Determine the (X, Y) coordinate at the center of the cell enclosing the given text.  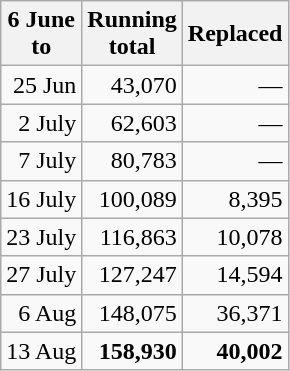
6 Juneto (42, 34)
7 July (42, 161)
13 Aug (42, 351)
80,783 (132, 161)
158,930 (132, 351)
116,863 (132, 237)
148,075 (132, 313)
14,594 (235, 275)
27 July (42, 275)
36,371 (235, 313)
43,070 (132, 85)
40,002 (235, 351)
100,089 (132, 199)
25 Jun (42, 85)
6 Aug (42, 313)
Replaced (235, 34)
23 July (42, 237)
8,395 (235, 199)
62,603 (132, 123)
Runningtotal (132, 34)
10,078 (235, 237)
16 July (42, 199)
127,247 (132, 275)
2 July (42, 123)
